Return the [X, Y] coordinate for the center point of the cell that contains the specified text.  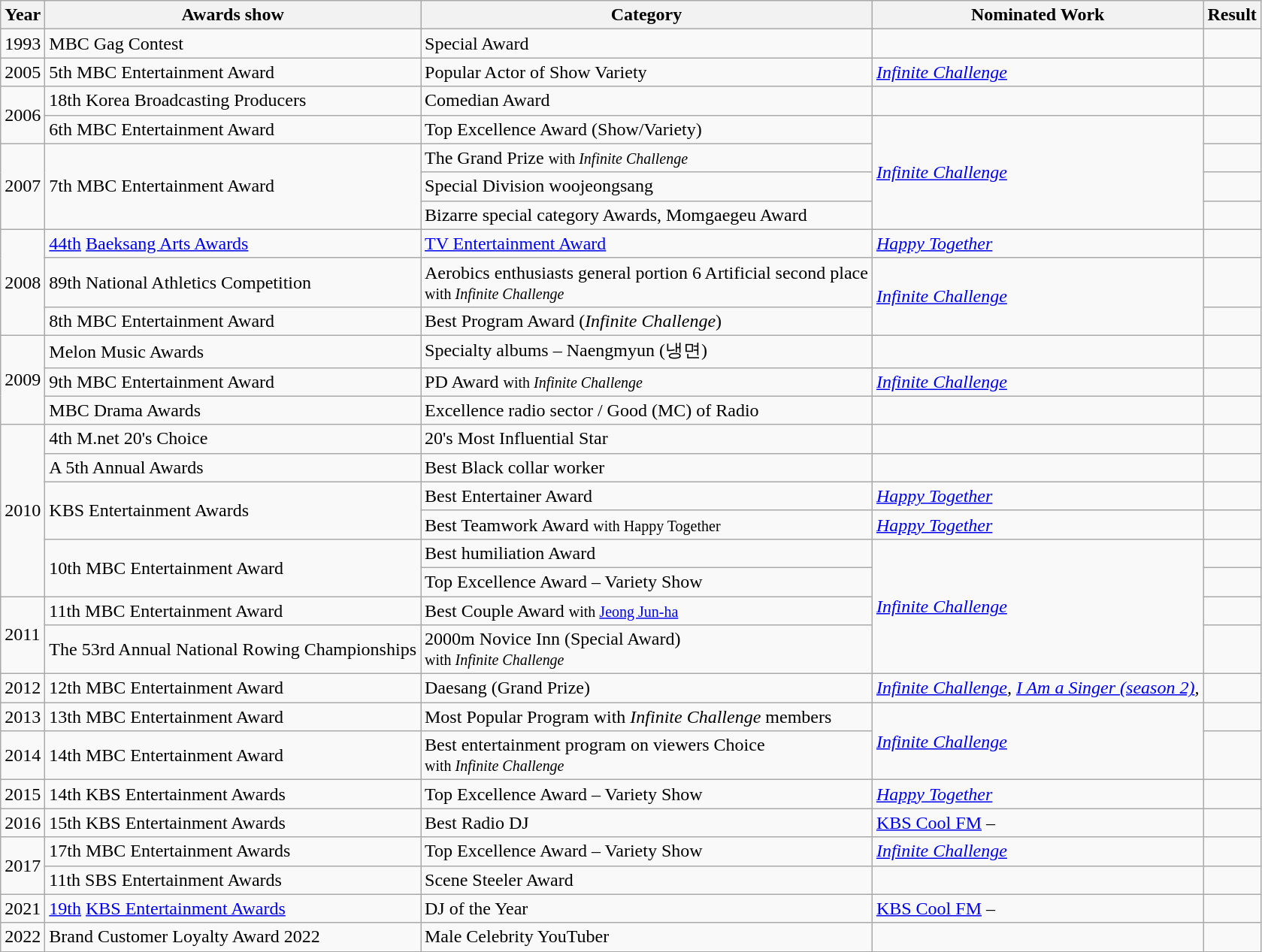
Nominated Work [1037, 15]
TV Entertainment Award [646, 243]
2014 [23, 756]
2021 [23, 908]
Bizarre special category Awards, Momgaegeu Award [646, 215]
2006 [23, 115]
2007 [23, 186]
DJ of the Year [646, 908]
6th MBC Entertainment Award [233, 129]
Excellence radio sector / Good (MC) of Radio [646, 410]
18th Korea Broadcasting Producers [233, 101]
The 53rd Annual National Rowing Championships [233, 649]
Best Teamwork Award with Happy Together [646, 524]
Specialty albums – Naengmyun (냉면) [646, 352]
2017 [23, 866]
Melon Music Awards [233, 352]
10th MBC Entertainment Award [233, 567]
Most Popular Program with Infinite Challenge members [646, 717]
Awards show [233, 15]
4th M.net 20's Choice [233, 439]
11th MBC Entertainment Award [233, 611]
12th MBC Entertainment Award [233, 688]
Brand Customer Loyalty Award 2022 [233, 937]
Best entertainment program on viewers Choice with Infinite Challenge [646, 756]
2015 [23, 794]
Special Division woojeongsang [646, 186]
Scene Steeler Award [646, 880]
Male Celebrity YouTuber [646, 937]
2000m Novice Inn (Special Award)with Infinite Challenge [646, 649]
19th KBS Entertainment Awards [233, 908]
Best Black collar worker [646, 467]
2012 [23, 688]
89th National Athletics Competition [233, 283]
Aerobics enthusiasts general portion 6 Artificial second place with Infinite Challenge [646, 283]
A 5th Annual Awards [233, 467]
1993 [23, 44]
14th KBS Entertainment Awards [233, 794]
2022 [23, 937]
Popular Actor of Show Variety [646, 72]
Top Excellence Award (Show/Variety) [646, 129]
Best Couple Award with Jeong Jun-ha [646, 611]
Best Entertainer Award [646, 496]
Best Radio DJ [646, 823]
2008 [23, 283]
9th MBC Entertainment Award [233, 382]
Best Program Award (Infinite Challenge) [646, 321]
PD Award with Infinite Challenge [646, 382]
Special Award [646, 44]
The Grand Prize with Infinite Challenge [646, 158]
Best humiliation Award [646, 553]
44th Baeksang Arts Awards [233, 243]
2009 [23, 380]
2010 [23, 510]
Daesang (Grand Prize) [646, 688]
13th MBC Entertainment Award [233, 717]
5th MBC Entertainment Award [233, 72]
14th MBC Entertainment Award [233, 756]
7th MBC Entertainment Award [233, 186]
MBC Gag Contest [233, 44]
2013 [23, 717]
2005 [23, 72]
Comedian Award [646, 101]
2011 [23, 636]
2016 [23, 823]
Result [1232, 15]
Year [23, 15]
Infinite Challenge, I Am a Singer (season 2), [1037, 688]
17th MBC Entertainment Awards [233, 851]
11th SBS Entertainment Awards [233, 880]
KBS Entertainment Awards [233, 510]
20's Most Influential Star [646, 439]
MBC Drama Awards [233, 410]
15th KBS Entertainment Awards [233, 823]
Category [646, 15]
8th MBC Entertainment Award [233, 321]
